Output the [X, Y] coordinate of the center of the cell containing the given text.  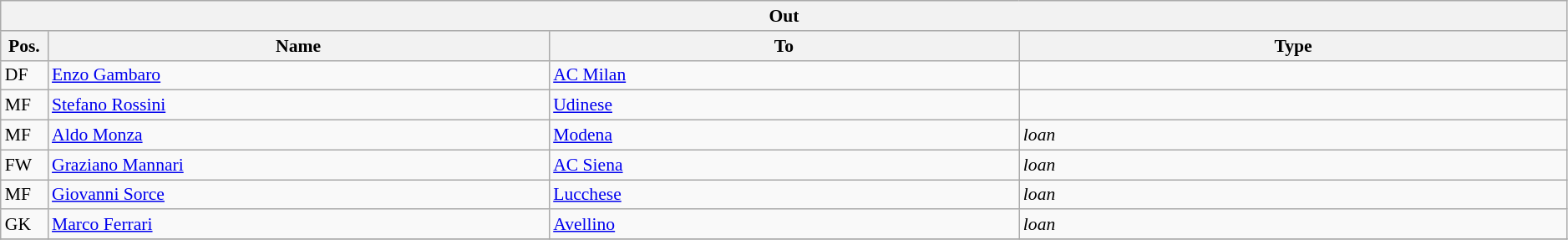
Pos. [24, 46]
Modena [784, 135]
Avellino [784, 225]
Name [298, 46]
Out [784, 16]
Aldo Monza [298, 135]
Type [1293, 46]
Lucchese [784, 195]
GK [24, 225]
Udinese [784, 105]
FW [24, 165]
AC Milan [784, 75]
Graziano Mannari [298, 165]
Marco Ferrari [298, 225]
Enzo Gambaro [298, 75]
Giovanni Sorce [298, 195]
AC Siena [784, 165]
Stefano Rossini [298, 105]
DF [24, 75]
To [784, 46]
